Return the (X, Y) coordinate for the center point of the cell that contains the specified text.  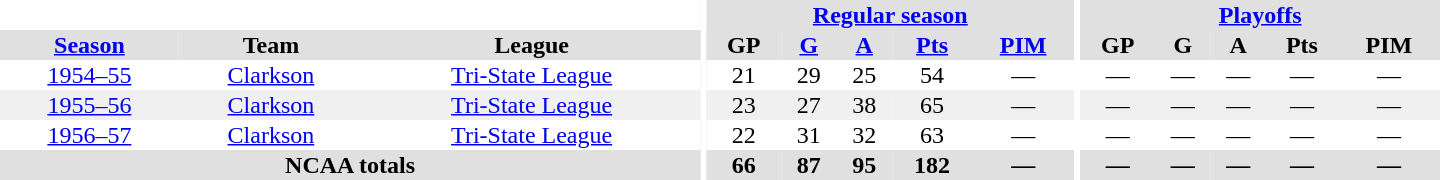
27 (808, 105)
95 (864, 165)
63 (932, 135)
87 (808, 165)
1955–56 (90, 105)
NCAA totals (350, 165)
25 (864, 75)
29 (808, 75)
1956–57 (90, 135)
Regular season (890, 15)
1954–55 (90, 75)
21 (744, 75)
Season (90, 45)
31 (808, 135)
32 (864, 135)
54 (932, 75)
22 (744, 135)
League (532, 45)
Playoffs (1260, 15)
182 (932, 165)
Team (271, 45)
65 (932, 105)
23 (744, 105)
66 (744, 165)
38 (864, 105)
